Scan for the cell matching the given text and deliver its (x, y) coordinate at center. 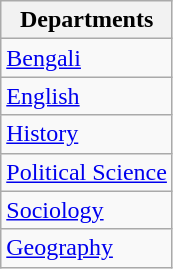
Political Science (87, 172)
History (87, 134)
Departments (87, 20)
Bengali (87, 58)
Geography (87, 248)
English (87, 96)
Sociology (87, 210)
